Detect which cell encompasses the target text, then output its [x, y] center coordinate. 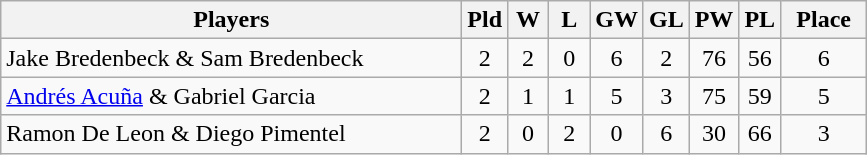
Players [232, 20]
66 [760, 134]
Ramon De Leon & Diego Pimentel [232, 134]
75 [714, 96]
56 [760, 58]
GL [666, 20]
59 [760, 96]
W [528, 20]
76 [714, 58]
GW [617, 20]
Place [824, 20]
L [570, 20]
30 [714, 134]
PW [714, 20]
PL [760, 20]
Pld [485, 20]
Jake Bredenbeck & Sam Bredenbeck [232, 58]
Andrés Acuña & Gabriel Garcia [232, 96]
